Determine the (x, y) coordinate at the center of the cell enclosing the given text.  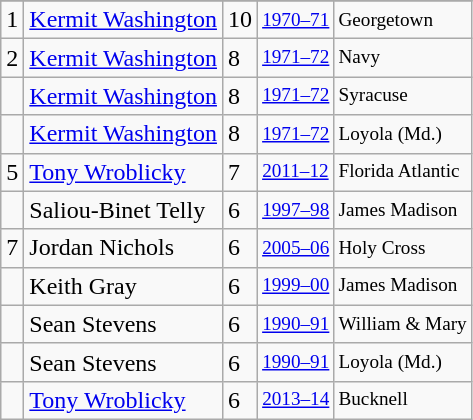
Florida Atlantic (402, 172)
Jordan Nichols (124, 248)
Keith Gray (124, 286)
2 (12, 58)
Georgetown (402, 20)
5 (12, 172)
William & Mary (402, 324)
Bucknell (402, 400)
1 (12, 20)
1997–98 (296, 210)
2013–14 (296, 400)
10 (240, 20)
2005–06 (296, 248)
2011–12 (296, 172)
1999–00 (296, 286)
Saliou-Binet Telly (124, 210)
Holy Cross (402, 248)
1970–71 (296, 20)
Navy (402, 58)
Syracuse (402, 96)
